Locate the cell with the specified text and output its (x, y) center coordinate. 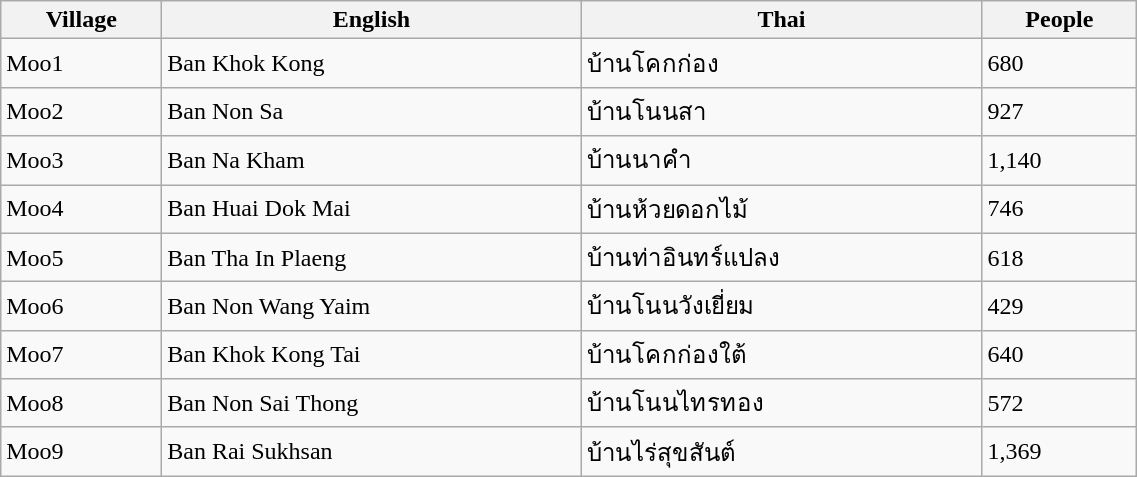
1,369 (1060, 452)
บ้านโนนวังเยี่ยม (782, 306)
บ้านห้วยดอกไม้ (782, 208)
บ้านนาคำ (782, 160)
1,140 (1060, 160)
บ้านโนนสา (782, 112)
680 (1060, 64)
Ban Non Sa (372, 112)
Village (82, 20)
Ban Rai Sukhsan (372, 452)
640 (1060, 354)
Ban Khok Kong Tai (372, 354)
Thai (782, 20)
บ้านท่าอินทร์แปลง (782, 258)
Ban Khok Kong (372, 64)
Ban Huai Dok Mai (372, 208)
572 (1060, 404)
Moo6 (82, 306)
618 (1060, 258)
บ้านโนนไทรทอง (782, 404)
Ban Tha In Plaeng (372, 258)
Moo9 (82, 452)
746 (1060, 208)
Ban Na Kham (372, 160)
Moo1 (82, 64)
Moo5 (82, 258)
Moo3 (82, 160)
People (1060, 20)
บ้านโคกก่องใต้ (782, 354)
Ban Non Wang Yaim (372, 306)
บ้านโคกก่อง (782, 64)
927 (1060, 112)
429 (1060, 306)
Moo7 (82, 354)
บ้านไร่สุขสันต์ (782, 452)
Ban Non Sai Thong (372, 404)
Moo2 (82, 112)
English (372, 20)
Moo4 (82, 208)
Moo8 (82, 404)
